Return the (x, y) coordinate for the center point of the cell that contains the specified text.  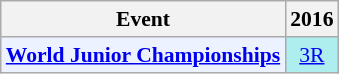
World Junior Championships (143, 55)
3R (312, 55)
Event (143, 19)
2016 (312, 19)
